Identify which cell holds the provided text, then report its (x, y) central coordinate. 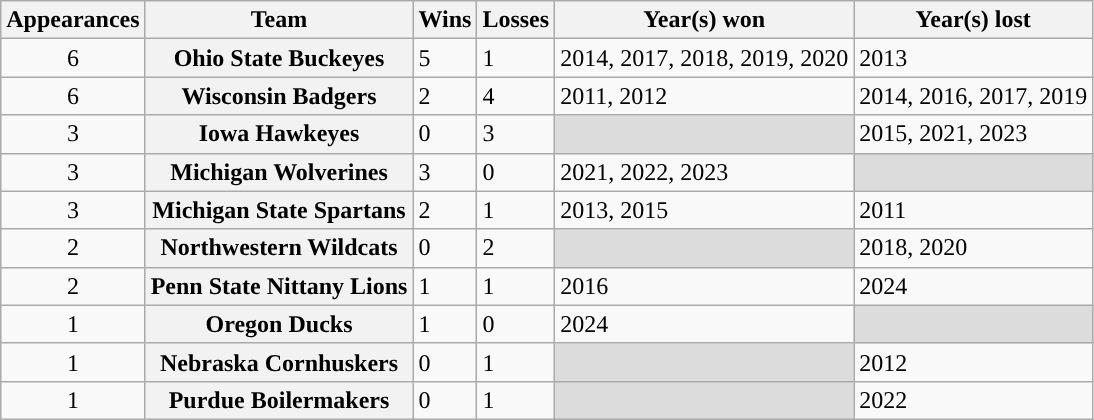
Michigan Wolverines (279, 172)
2015, 2021, 2023 (974, 134)
Penn State Nittany Lions (279, 286)
Iowa Hawkeyes (279, 134)
Wisconsin Badgers (279, 96)
Team (279, 20)
Purdue Boilermakers (279, 400)
2014, 2016, 2017, 2019 (974, 96)
Losses (516, 20)
Appearances (73, 20)
2013, 2015 (704, 210)
Wins (445, 20)
2022 (974, 400)
4 (516, 96)
Ohio State Buckeyes (279, 58)
Year(s) lost (974, 20)
2021, 2022, 2023 (704, 172)
Michigan State Spartans (279, 210)
2018, 2020 (974, 248)
2016 (704, 286)
2011, 2012 (704, 96)
Nebraska Cornhuskers (279, 362)
2014, 2017, 2018, 2019, 2020 (704, 58)
2011 (974, 210)
Northwestern Wildcats (279, 248)
5 (445, 58)
2012 (974, 362)
2013 (974, 58)
Oregon Ducks (279, 324)
Year(s) won (704, 20)
